Find where the given text appears and provide that cell's center as (x, y) coordinate. 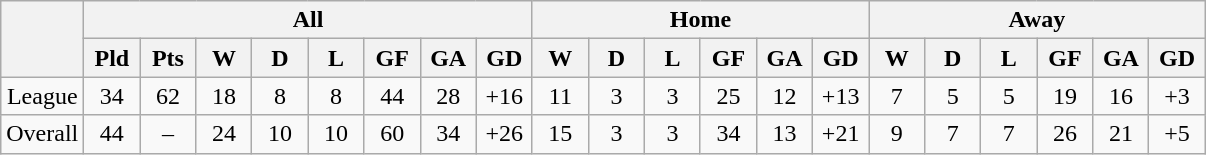
15 (560, 134)
60 (392, 134)
+5 (1177, 134)
Home (700, 20)
18 (224, 96)
28 (448, 96)
12 (785, 96)
Away (1037, 20)
+21 (841, 134)
+26 (504, 134)
All (308, 20)
Overall (42, 134)
9 (897, 134)
+3 (1177, 96)
25 (728, 96)
24 (224, 134)
+16 (504, 96)
13 (785, 134)
Pts (168, 58)
League (42, 96)
+13 (841, 96)
19 (1065, 96)
Pld (112, 58)
– (168, 134)
62 (168, 96)
21 (1121, 134)
11 (560, 96)
16 (1121, 96)
26 (1065, 134)
